Find where the given text appears and provide that cell's center as (X, Y) coordinate. 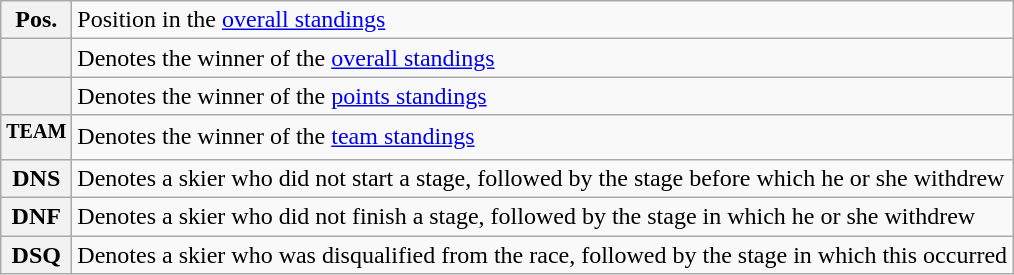
Denotes a skier who did not start a stage, followed by the stage before which he or she withdrew (542, 178)
Denotes the winner of the points standings (542, 96)
DNF (36, 217)
Denotes the winner of the overall standings (542, 58)
Denotes a skier who was disqualified from the race, followed by the stage in which this occurred (542, 255)
DNS (36, 178)
Denotes the winner of the team standings (542, 138)
TEAM (36, 138)
Denotes a skier who did not finish a stage, followed by the stage in which he or she withdrew (542, 217)
Position in the overall standings (542, 20)
DSQ (36, 255)
Pos. (36, 20)
